Determine the [x, y] coordinate at the center of the cell enclosing the given text.  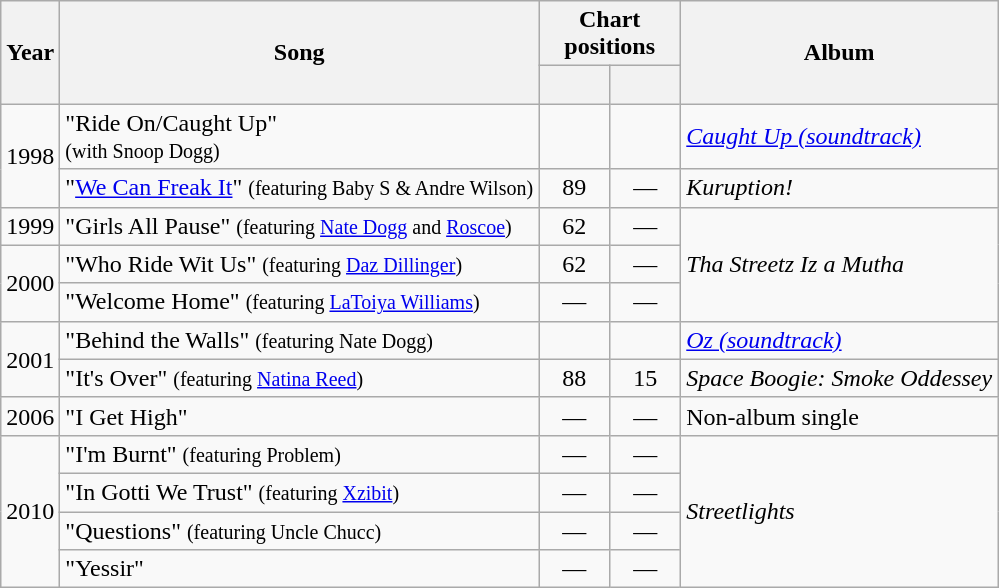
2006 [30, 416]
"Who Ride Wit Us" (featuring Daz Dillinger) [300, 264]
"It's Over" (featuring Natina Reed) [300, 378]
Song [300, 52]
"I'm Burnt" (featuring Problem) [300, 454]
"Welcome Home" (featuring LaToiya Williams) [300, 302]
Non-album single [840, 416]
Tha Streetz Iz a Mutha [840, 264]
Streetlights [840, 511]
15 [646, 378]
2010 [30, 511]
Space Boogie: Smoke Oddessey [840, 378]
88 [574, 378]
"Behind the Walls" (featuring Nate Dogg) [300, 340]
Kuruption! [840, 188]
"In Gotti We Trust" (featuring Xzibit) [300, 492]
Oz (soundtrack) [840, 340]
"I Get High" [300, 416]
1998 [30, 156]
2001 [30, 359]
"Ride On/Caught Up"(with Snoop Dogg) [300, 136]
"Yessir" [300, 569]
1999 [30, 226]
Album [840, 52]
89 [574, 188]
Year [30, 52]
Caught Up (soundtrack) [840, 136]
Chart positions [610, 34]
"Questions" (featuring Uncle Chucc) [300, 531]
2000 [30, 283]
"Girls All Pause" (featuring Nate Dogg and Roscoe) [300, 226]
"We Can Freak It" (featuring Baby S & Andre Wilson) [300, 188]
